Find where the given text appears and provide that cell's center as (x, y) coordinate. 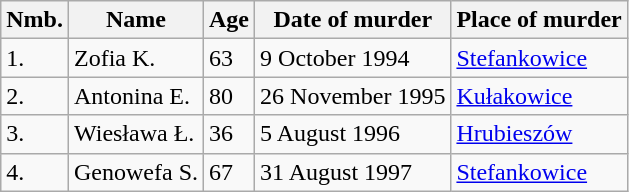
3. (35, 134)
Nmb. (35, 20)
9 October 1994 (353, 58)
Place of murder (539, 20)
Name (136, 20)
36 (230, 134)
2. (35, 96)
Date of murder (353, 20)
Kułakowice (539, 96)
26 November 1995 (353, 96)
Hrubieszów (539, 134)
67 (230, 172)
31 August 1997 (353, 172)
Zofia K. (136, 58)
63 (230, 58)
Genowefa S. (136, 172)
Wiesława Ł. (136, 134)
1. (35, 58)
Age (230, 20)
Antonina E. (136, 96)
5 August 1996 (353, 134)
80 (230, 96)
4. (35, 172)
